Provide the (x, y) coordinate of the cell's center where the given text is located.  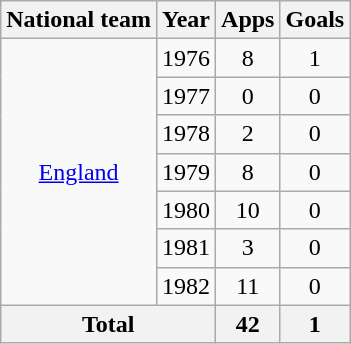
1978 (186, 134)
1977 (186, 96)
10 (248, 210)
Total (108, 324)
1982 (186, 286)
11 (248, 286)
3 (248, 248)
2 (248, 134)
1976 (186, 58)
Year (186, 20)
1980 (186, 210)
42 (248, 324)
1979 (186, 172)
National team (79, 20)
Goals (315, 20)
England (79, 172)
Apps (248, 20)
1981 (186, 248)
